Return [X, Y] of the center of cell containing provided text 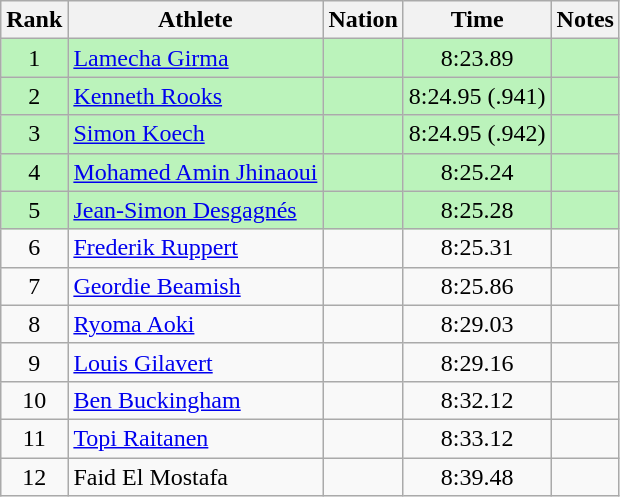
8:24.95 (.941) [477, 96]
Nation [363, 20]
5 [34, 210]
Geordie Beamish [196, 286]
Louis Gilavert [196, 362]
11 [34, 438]
8:29.03 [477, 324]
Ben Buckingham [196, 400]
8:32.12 [477, 400]
Ryoma Aoki [196, 324]
3 [34, 134]
7 [34, 286]
9 [34, 362]
4 [34, 172]
Simon Koech [196, 134]
Frederik Ruppert [196, 248]
10 [34, 400]
6 [34, 248]
8:25.24 [477, 172]
8 [34, 324]
8:39.48 [477, 477]
Mohamed Amin Jhinaoui [196, 172]
Lamecha Girma [196, 58]
8:29.16 [477, 362]
Notes [585, 20]
Kenneth Rooks [196, 96]
Topi Raitanen [196, 438]
1 [34, 58]
Jean-Simon Desgagnés [196, 210]
8:25.28 [477, 210]
Athlete [196, 20]
8:33.12 [477, 438]
8:25.31 [477, 248]
8:24.95 (.942) [477, 134]
Time [477, 20]
12 [34, 477]
Faid El Mostafa [196, 477]
2 [34, 96]
8:23.89 [477, 58]
8:25.86 [477, 286]
Rank [34, 20]
